Return the (x, y) coordinate for the center point of the cell that contains the specified text.  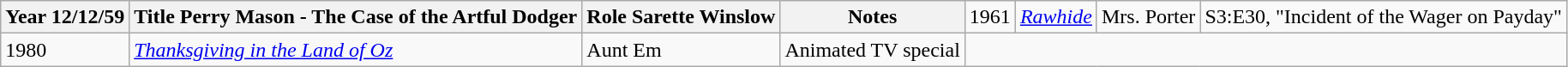
1961 (989, 17)
Thanksgiving in the Land of Oz (356, 50)
Aunt Em (681, 50)
Year 12/12/59 (65, 17)
Mrs. Porter (1148, 17)
1980 (65, 50)
Animated TV special (873, 50)
Notes (873, 17)
S3:E30, "Incident of the Wager on Payday" (1384, 17)
Rawhide (1056, 17)
Role Sarette Winslow (681, 17)
Title Perry Mason - The Case of the Artful Dodger (356, 17)
